Pinpoint the cell where the given text exists, returning its [x, y] midpoint coordinate. 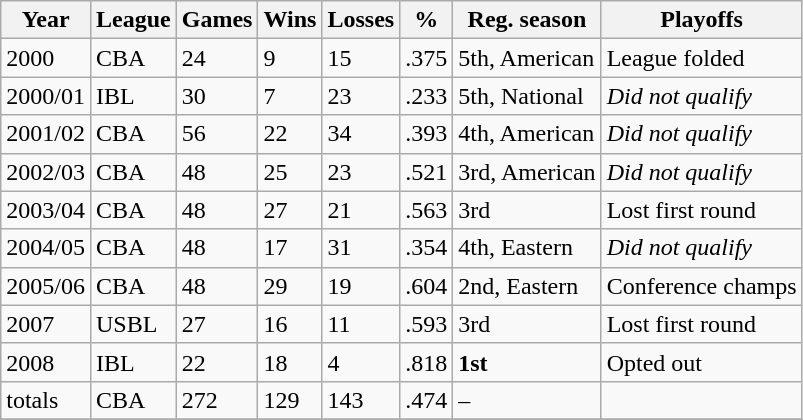
Reg. season [527, 20]
totals [46, 400]
272 [217, 400]
2008 [46, 362]
Games [217, 20]
.563 [426, 210]
19 [361, 286]
143 [361, 400]
2003/04 [46, 210]
League folded [702, 58]
Conference champs [702, 286]
Losses [361, 20]
2nd, Eastern [527, 286]
1st [527, 362]
% [426, 20]
34 [361, 134]
129 [290, 400]
25 [290, 172]
Wins [290, 20]
3rd, American [527, 172]
.474 [426, 400]
4 [361, 362]
5th, National [527, 96]
.818 [426, 362]
2007 [46, 324]
4th, American [527, 134]
7 [290, 96]
9 [290, 58]
56 [217, 134]
Year [46, 20]
11 [361, 324]
2005/06 [46, 286]
2002/03 [46, 172]
31 [361, 248]
2000/01 [46, 96]
17 [290, 248]
21 [361, 210]
30 [217, 96]
League [133, 20]
.375 [426, 58]
USBL [133, 324]
24 [217, 58]
– [527, 400]
.593 [426, 324]
.393 [426, 134]
4th, Eastern [527, 248]
2000 [46, 58]
15 [361, 58]
.233 [426, 96]
Opted out [702, 362]
2004/05 [46, 248]
5th, American [527, 58]
16 [290, 324]
.521 [426, 172]
Playoffs [702, 20]
18 [290, 362]
29 [290, 286]
2001/02 [46, 134]
.354 [426, 248]
.604 [426, 286]
